Find where the given text appears and provide that cell's center as (X, Y) coordinate. 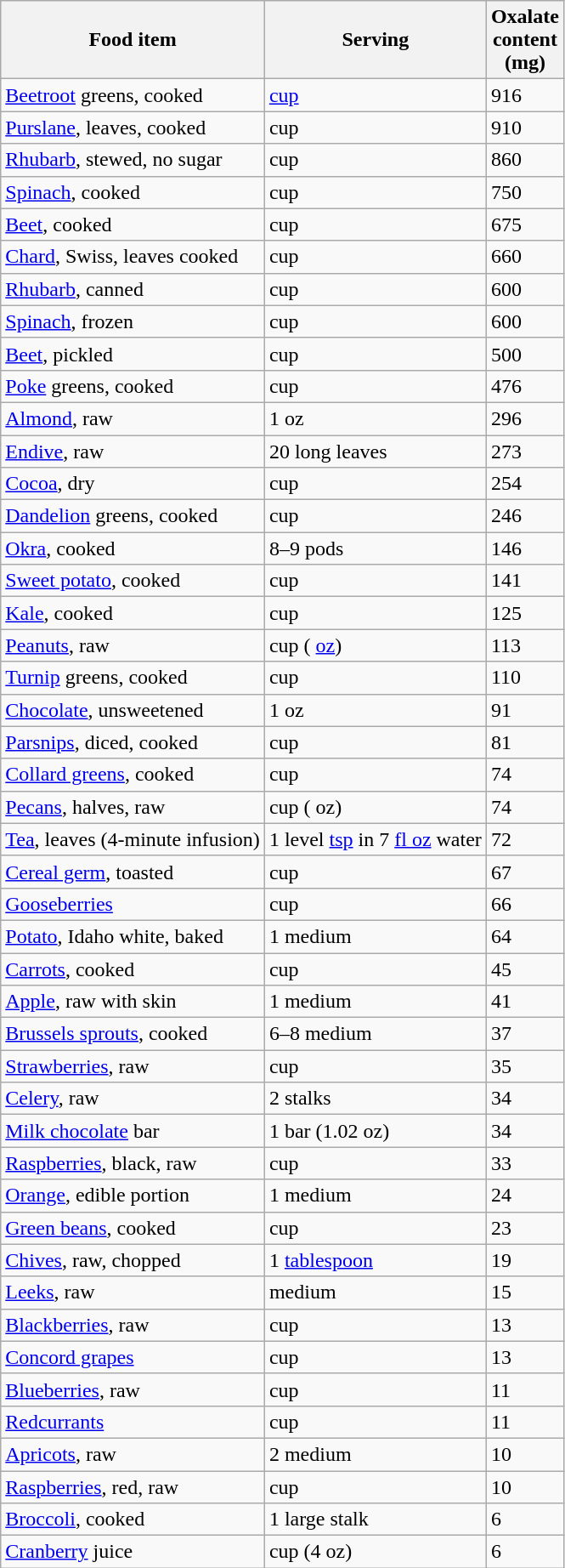
750 (525, 192)
Chocolate, unsweetened (133, 710)
Milk chocolate bar (133, 1131)
Oxalatecontent(mg) (525, 40)
1 large stalk (376, 1520)
296 (525, 418)
Blueberries, raw (133, 1389)
Green beans, cooked (133, 1228)
916 (525, 95)
6–8 medium (376, 1034)
246 (525, 516)
1 tablespoon (376, 1260)
37 (525, 1034)
Leeks, raw (133, 1292)
81 (525, 742)
Apricots, raw (133, 1454)
Serving (376, 40)
254 (525, 484)
Cereal germ, toasted (133, 872)
Potato, Idaho white, baked (133, 936)
113 (525, 645)
Broccoli, cooked (133, 1520)
8–9 pods (376, 548)
72 (525, 839)
cup (4 oz) (376, 1552)
Purslane, leaves, cooked (133, 128)
41 (525, 1002)
Strawberries, raw (133, 1066)
24 (525, 1196)
Beet, cooked (133, 224)
Sweet potato, cooked (133, 581)
500 (525, 354)
Peanuts, raw (133, 645)
67 (525, 872)
Cocoa, dry (133, 484)
Chives, raw, chopped (133, 1260)
Raspberries, black, raw (133, 1163)
Pecans, halves, raw (133, 807)
675 (525, 224)
Dandelion greens, cooked (133, 516)
Spinach, cooked (133, 192)
Beet, pickled (133, 354)
860 (525, 160)
Poke greens, cooked (133, 386)
273 (525, 452)
Spinach, frozen (133, 321)
1 bar (1.02 oz) (376, 1131)
23 (525, 1228)
Rhubarb, stewed, no sugar (133, 160)
2 medium (376, 1454)
Rhubarb, canned (133, 289)
66 (525, 904)
Redcurrants (133, 1422)
Orange, edible portion (133, 1196)
Celery, raw (133, 1099)
Raspberries, red, raw (133, 1487)
64 (525, 936)
20 long leaves (376, 452)
Blackberries, raw (133, 1325)
125 (525, 613)
Cranberry juice (133, 1552)
Brussels sprouts, cooked (133, 1034)
Collard greens, cooked (133, 775)
Endive, raw (133, 452)
medium (376, 1292)
Beetroot greens, cooked (133, 95)
910 (525, 128)
Almond, raw (133, 418)
Kale, cooked (133, 613)
Apple, raw with skin (133, 1002)
2 stalks (376, 1099)
1 level tsp in 7 fl oz water (376, 839)
Chard, Swiss, leaves cooked (133, 257)
Food item (133, 40)
110 (525, 678)
33 (525, 1163)
141 (525, 581)
35 (525, 1066)
45 (525, 969)
Parsnips, diced, cooked (133, 742)
660 (525, 257)
Turnip greens, cooked (133, 678)
Carrots, cooked (133, 969)
146 (525, 548)
Gooseberries (133, 904)
15 (525, 1292)
Tea, leaves (4-minute infusion) (133, 839)
91 (525, 710)
476 (525, 386)
19 (525, 1260)
Concord grapes (133, 1357)
Okra, cooked (133, 548)
